Locate the cell with the specified text and output its (x, y) center coordinate. 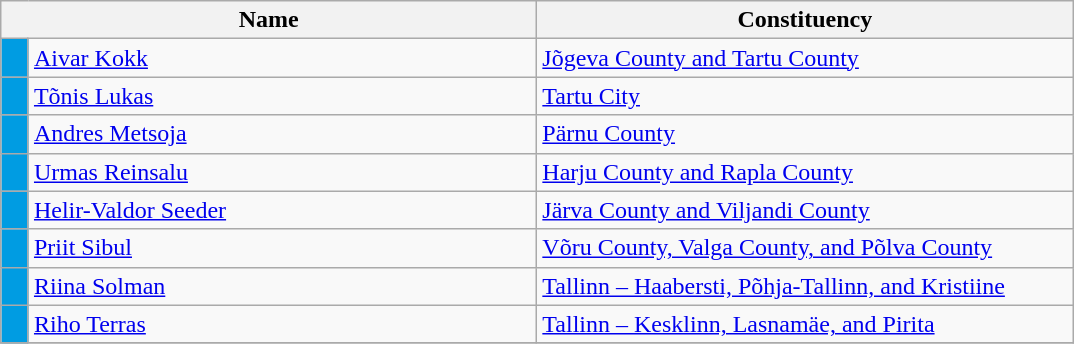
Jõgeva County and Tartu County (805, 58)
Priit Sibul (282, 248)
Andres Metsoja (282, 134)
Name (269, 20)
Tallinn – Kesklinn, Lasnamäe, and Pirita (805, 324)
Tartu City (805, 96)
Constituency (805, 20)
Järva County and Viljandi County (805, 210)
Võru County, Valga County, and Põlva County (805, 248)
Urmas Reinsalu (282, 172)
Riina Solman (282, 286)
Aivar Kokk (282, 58)
Pärnu County (805, 134)
Tallinn – Haabersti, Põhja-Tallinn, and Kristiine (805, 286)
Helir-Valdor Seeder (282, 210)
Riho Terras (282, 324)
Harju County and Rapla County (805, 172)
Tõnis Lukas (282, 96)
